Pinpoint the cell where the given text exists, returning its (x, y) midpoint coordinate. 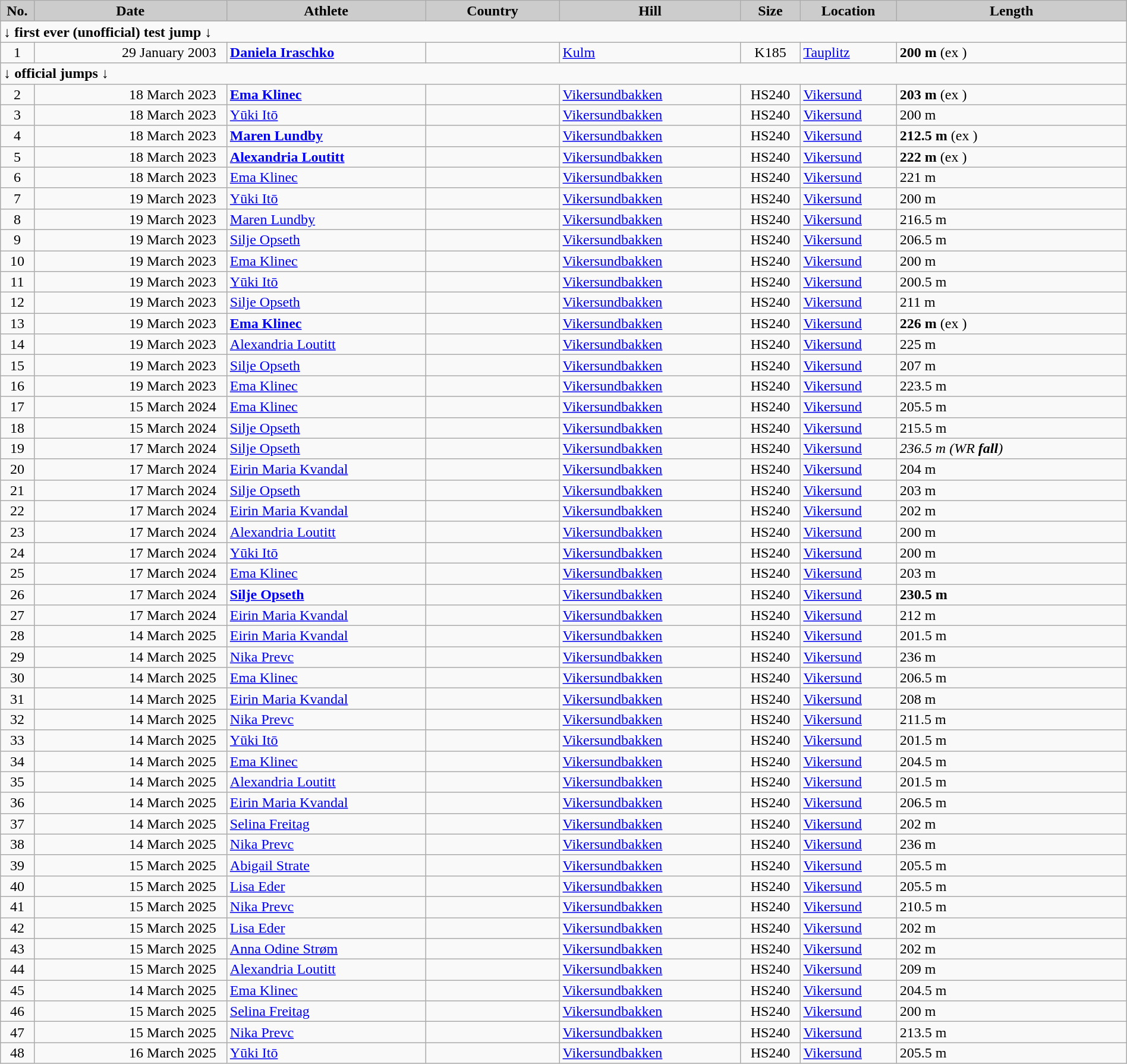
209 m (1012, 970)
4 (17, 136)
Athlete (326, 11)
34 (17, 761)
43 (17, 949)
1 (17, 52)
200.5 m (1012, 282)
19 (17, 448)
12 (17, 303)
28 (17, 636)
36 (17, 802)
37 (17, 824)
47 (17, 1032)
Anna Odine Strøm (326, 949)
35 (17, 782)
38 (17, 844)
Date (130, 11)
48 (17, 1053)
211 m (1012, 303)
31 (17, 699)
3 (17, 115)
208 m (1012, 699)
18 (17, 428)
26 (17, 594)
Hill (650, 11)
39 (17, 865)
46 (17, 1012)
221 m (1012, 177)
45 (17, 990)
7 (17, 199)
K185 (770, 52)
24 (17, 553)
10 (17, 262)
200 m (ex ) (1012, 52)
211.5 m (1012, 719)
Daniela Iraschko (326, 52)
29 (17, 657)
9 (17, 240)
No. (17, 11)
213.5 m (1012, 1032)
Location (848, 11)
Length (1012, 11)
2 (17, 94)
40 (17, 886)
215.5 m (1012, 428)
Size (770, 11)
33 (17, 741)
42 (17, 928)
207 m (1012, 365)
212 m (1012, 616)
23 (17, 531)
226 m (ex ) (1012, 323)
20 (17, 470)
223.5 m (1012, 386)
↓ first ever (unofficial) test jump ↓ (563, 32)
29 January 2003 (130, 52)
236.5 m (WR fall) (1012, 448)
14 (17, 345)
25 (17, 573)
21 (17, 490)
212.5 m (ex ) (1012, 136)
30 (17, 678)
44 (17, 970)
↓ official jumps ↓ (563, 74)
203 m (ex ) (1012, 94)
204 m (1012, 470)
17 (17, 407)
5 (17, 157)
230.5 m (1012, 594)
22 (17, 511)
Abigail Strate (326, 865)
16 March 2025 (130, 1053)
15 (17, 365)
16 (17, 386)
Kulm (650, 52)
Country (492, 11)
8 (17, 219)
6 (17, 177)
Tauplitz (848, 52)
27 (17, 616)
32 (17, 719)
216.5 m (1012, 219)
11 (17, 282)
41 (17, 907)
225 m (1012, 345)
13 (17, 323)
222 m (ex ) (1012, 157)
210.5 m (1012, 907)
